Identify which cell holds the provided text, then report its (x, y) central coordinate. 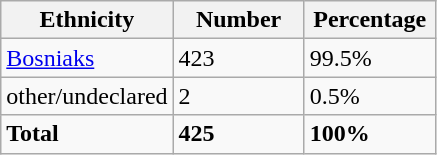
Number (238, 20)
Percentage (370, 20)
other/undeclared (87, 96)
99.5% (370, 58)
423 (238, 58)
100% (370, 134)
Ethnicity (87, 20)
2 (238, 96)
Total (87, 134)
0.5% (370, 96)
Bosniaks (87, 58)
425 (238, 134)
